Provide the [X, Y] coordinate of the cell's center where the given text is located.  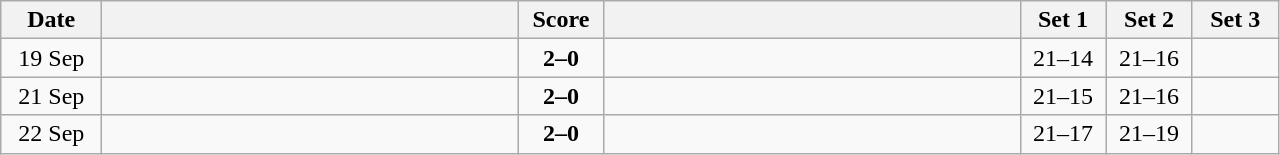
21 Sep [52, 96]
Date [52, 20]
22 Sep [52, 134]
Set 3 [1235, 20]
21–19 [1149, 134]
Score [561, 20]
Set 1 [1063, 20]
Set 2 [1149, 20]
21–17 [1063, 134]
19 Sep [52, 58]
21–14 [1063, 58]
21–15 [1063, 96]
